Provide the [x, y] coordinate of the cell's center where the given text is located.  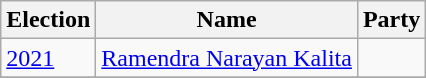
Election [48, 20]
Party [391, 20]
Name [227, 20]
Ramendra Narayan Kalita [227, 58]
2021 [48, 58]
